From the cell containing the given text, extract its center point as (X, Y) coordinate. 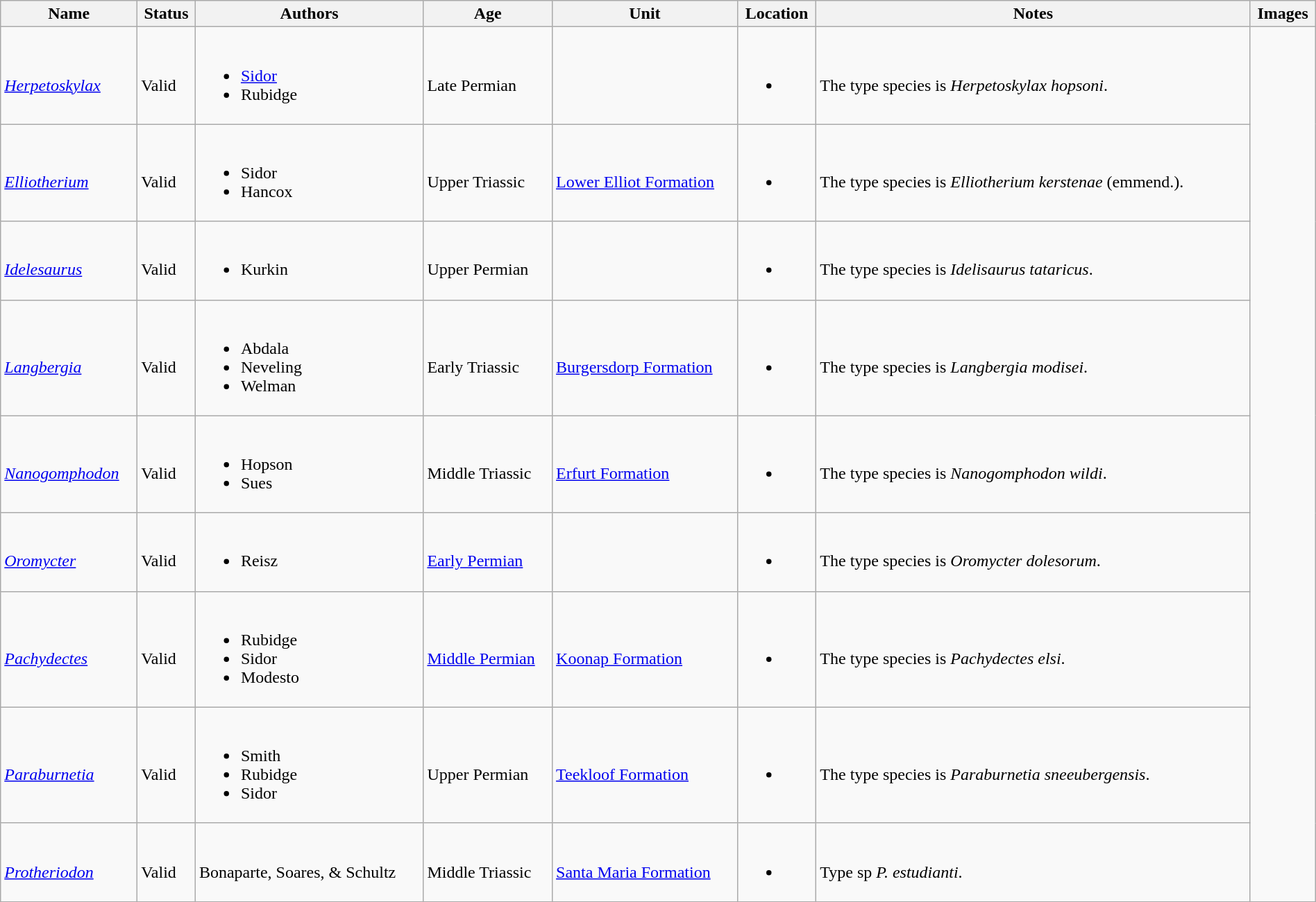
Early Permian (488, 552)
Authors (309, 14)
Age (488, 14)
Erfurt Formation (646, 464)
SidorHancox (309, 173)
SmithRubidgeSidor (309, 765)
Elliotherium (69, 173)
Notes (1033, 14)
Images (1283, 14)
The type species is Oromycter dolesorum. (1033, 552)
Kurkin (309, 261)
SidorRubidge (309, 76)
Idelesaurus (69, 261)
Lower Elliot Formation (646, 173)
Koonap Formation (646, 649)
The type species is Herpetoskylax hopsoni. (1033, 76)
Location (777, 14)
The type species is Elliotherium kerstenae (emmend.). (1033, 173)
Burgersdorp Formation (646, 358)
Teekloof Formation (646, 765)
Oromycter (69, 552)
The type species is Langbergia modisei. (1033, 358)
Name (69, 14)
Middle Permian (488, 649)
Paraburnetia (69, 765)
The type species is Pachydectes elsi. (1033, 649)
Herpetoskylax (69, 76)
Unit (646, 14)
The type species is Paraburnetia sneeubergensis. (1033, 765)
Langbergia (69, 358)
RubidgeSidorModesto (309, 649)
Reisz (309, 552)
The type species is Nanogomphodon wildi. (1033, 464)
Upper Triassic (488, 173)
Early Triassic (488, 358)
Late Permian (488, 76)
Santa Maria Formation (646, 862)
The type species is Idelisaurus tataricus. (1033, 261)
Nanogomphodon (69, 464)
Type sp P. estudianti. (1033, 862)
Bonaparte, Soares, & Schultz (309, 862)
Pachydectes (69, 649)
Protheriodon (69, 862)
AbdalaNevelingWelman (309, 358)
HopsonSues (309, 464)
Status (167, 14)
